Scan for the cell matching the given text and deliver its [X, Y] coordinate at center. 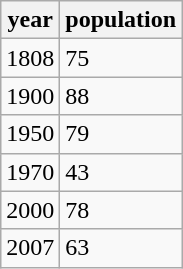
63 [121, 248]
75 [121, 58]
1970 [30, 172]
year [30, 20]
43 [121, 172]
population [121, 20]
2000 [30, 210]
79 [121, 134]
1808 [30, 58]
2007 [30, 248]
78 [121, 210]
1950 [30, 134]
1900 [30, 96]
88 [121, 96]
